Return [X, Y] of the center of cell containing provided text 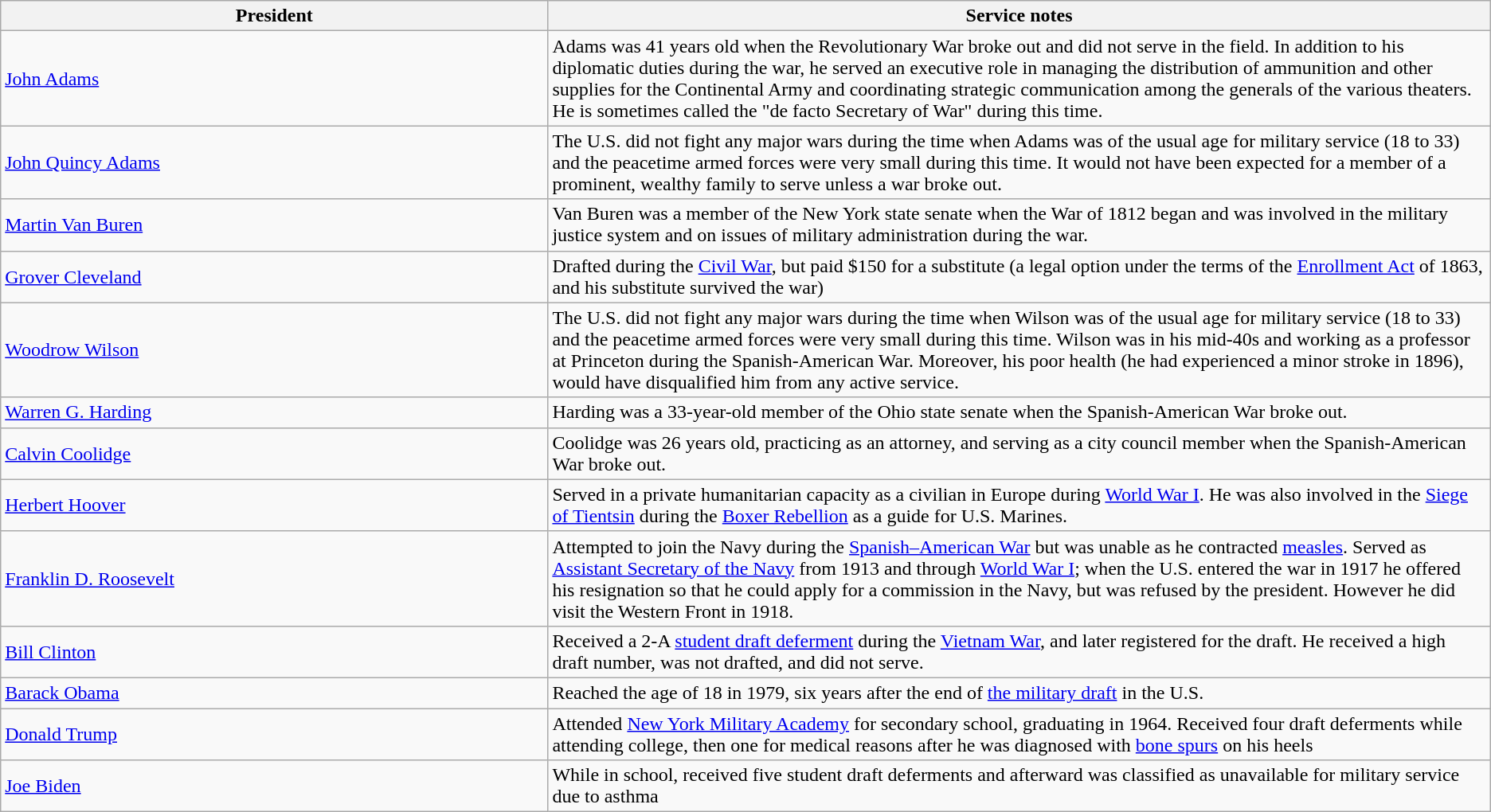
Joe Biden [274, 787]
Woodrow Wilson [274, 350]
Donald Trump [274, 734]
Coolidge was 26 years old, practicing as an attorney, and serving as a city council member when the Spanish-American War broke out. [1019, 454]
Martin Van Buren [274, 224]
Franklin D. Roosevelt [274, 578]
Grover Cleveland [274, 277]
Calvin Coolidge [274, 454]
Service notes [1019, 16]
President [274, 16]
Herbert Hoover [274, 505]
Harding was a 33-year-old member of the Ohio state senate when the Spanish-American War broke out. [1019, 412]
John Quincy Adams [274, 162]
John Adams [274, 78]
While in school, received five student draft deferments and afterward was classified as unavailable for military service due to asthma [1019, 787]
Barack Obama [274, 693]
Reached the age of 18 in 1979, six years after the end of the military draft in the U.S. [1019, 693]
Bill Clinton [274, 651]
Warren G. Harding [274, 412]
